Return the (x, y) coordinate for the center point of the cell that contains the specified text.  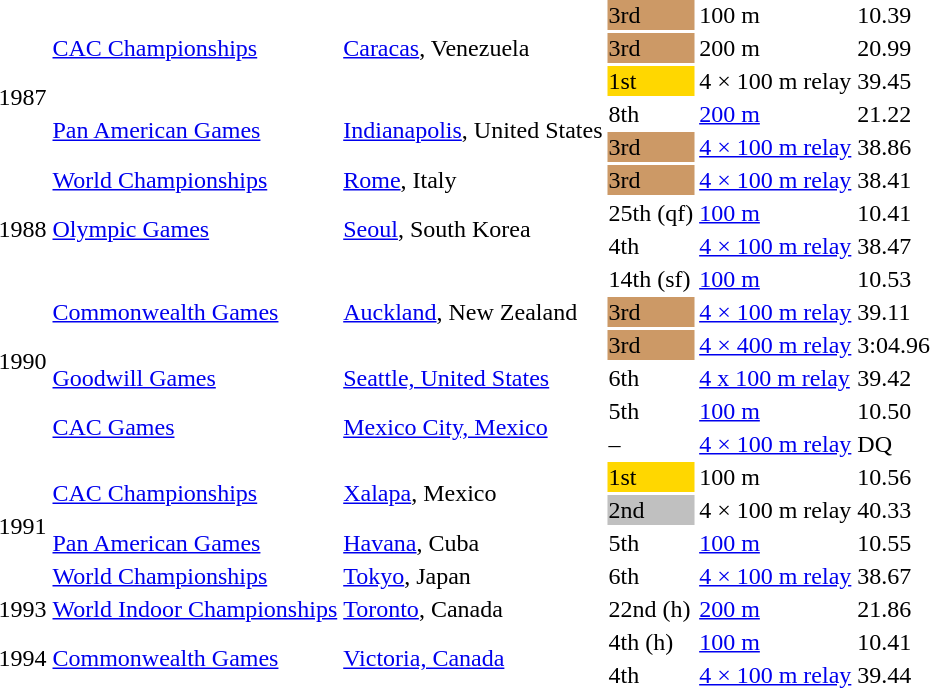
– (651, 444)
Rome, Italy (473, 180)
Olympic Games (195, 230)
Havana, Cuba (473, 543)
14th (sf) (651, 279)
22nd (h) (651, 609)
8th (651, 114)
Indianapolis, United States (473, 130)
2nd (651, 510)
Caracas, Venezuela (473, 48)
Seoul, South Korea (473, 230)
25th (qf) (651, 213)
Commonwealth Games (195, 312)
4th (h) (651, 642)
4th (651, 246)
Tokyo, Japan (473, 576)
Mexico City, Mexico (473, 428)
4 × 400 m relay (776, 345)
Xalapa, Mexico (473, 494)
Auckland, New Zealand (473, 312)
4 x 100 m relay (776, 378)
Seattle, United States (473, 378)
Goodwill Games (195, 378)
CAC Games (195, 428)
Toronto, Canada (473, 609)
World Indoor Championships (195, 609)
